Pinpoint the cell where the given text exists, returning its [x, y] midpoint coordinate. 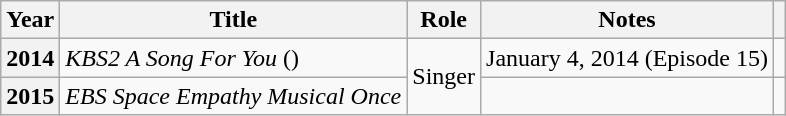
2014 [30, 58]
Notes [628, 20]
Role [444, 20]
Title [234, 20]
January 4, 2014 (Episode 15) [628, 58]
2015 [30, 96]
KBS2 A Song For You () [234, 58]
Year [30, 20]
Singer [444, 77]
EBS Space Empathy Musical Once [234, 96]
